Detect which cell encompasses the target text, then output its (X, Y) center coordinate. 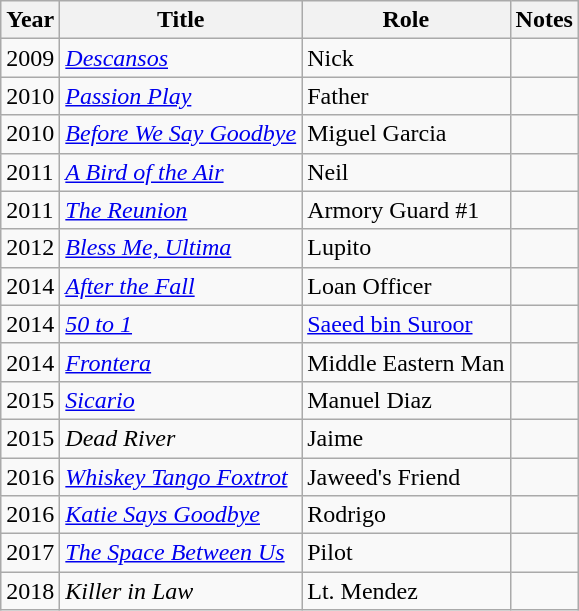
Neil (406, 172)
Year (30, 20)
Descansos (181, 58)
Miguel Garcia (406, 134)
Saeed bin Suroor (406, 324)
Katie Says Goodbye (181, 515)
Dead River (181, 438)
Middle Eastern Man (406, 362)
Loan Officer (406, 286)
Pilot (406, 553)
Sicario (181, 400)
2012 (30, 248)
A Bird of the Air (181, 172)
2009 (30, 58)
Lupito (406, 248)
Manuel Diaz (406, 400)
Notes (544, 20)
Jaime (406, 438)
Title (181, 20)
Before We Say Goodbye (181, 134)
Role (406, 20)
Frontera (181, 362)
After the Fall (181, 286)
Rodrigo (406, 515)
Father (406, 96)
Whiskey Tango Foxtrot (181, 477)
Jaweed's Friend (406, 477)
50 to 1 (181, 324)
The Reunion (181, 210)
Armory Guard #1 (406, 210)
Bless Me, Ultima (181, 248)
2017 (30, 553)
2018 (30, 591)
Nick (406, 58)
Passion Play (181, 96)
Killer in Law (181, 591)
The Space Between Us (181, 553)
Lt. Mendez (406, 591)
